Search for the cell housing the specified text and yield its (x, y) center coordinate. 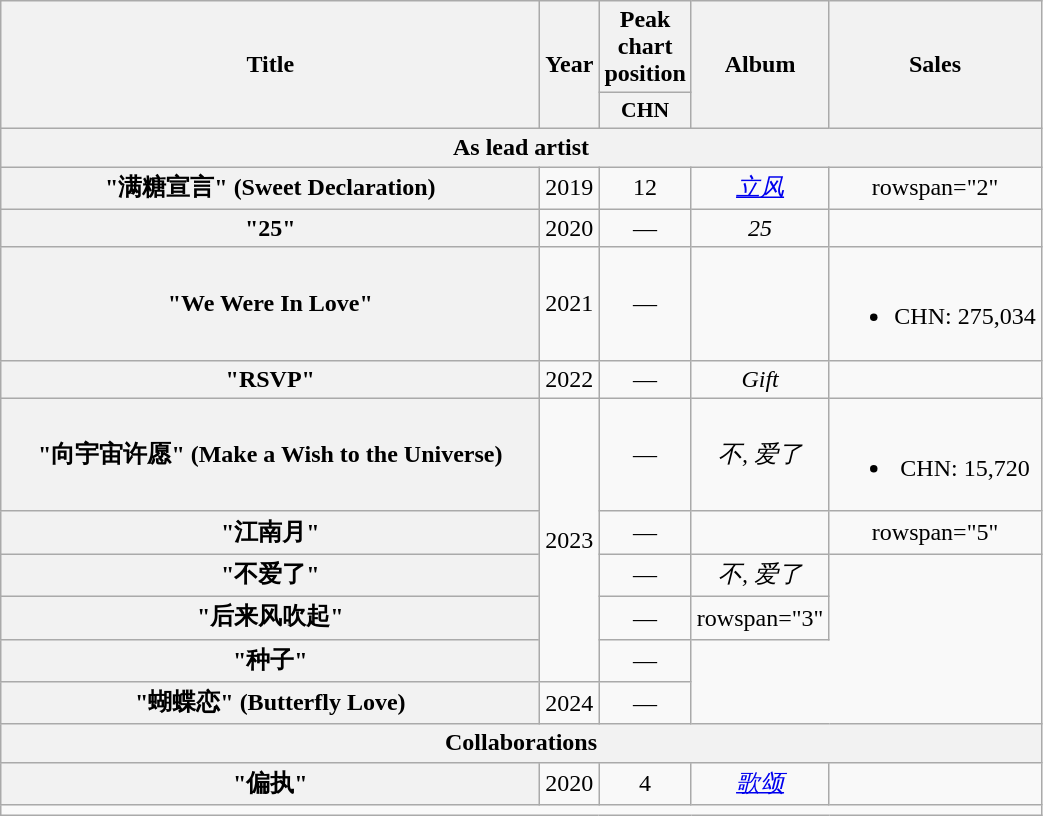
Sales (935, 65)
"满糖宣言" (Sweet Declaration) (270, 188)
Title (270, 65)
歌颂 (760, 784)
"We Were In Love" (270, 304)
"偏执" (270, 784)
rowspan="2" (935, 188)
Peak chart position (645, 47)
rowspan="3" (760, 618)
Year (570, 65)
"蝴蝶恋" (Butterfly Love) (270, 704)
Album (760, 65)
CHN: 275,034 (935, 304)
2019 (570, 188)
Gift (760, 379)
12 (645, 188)
Collaborations (521, 743)
rowspan="5" (935, 532)
CHN: 15,720 (935, 454)
"向宇宙许愿" (Make a Wish to the Universe) (270, 454)
"25" (270, 228)
CHN (645, 111)
2021 (570, 304)
4 (645, 784)
2022 (570, 379)
"江南月" (270, 532)
2024 (570, 704)
"后来风吹起" (270, 618)
"不爱了" (270, 576)
As lead artist (521, 147)
"种子" (270, 660)
"RSVP" (270, 379)
2023 (570, 540)
25 (760, 228)
立风 (760, 188)
